Identify which cell holds the provided text, then report its (x, y) central coordinate. 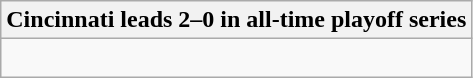
Cincinnati leads 2–0 in all-time playoff series (236, 20)
